Search for the cell housing the specified text and yield its (x, y) center coordinate. 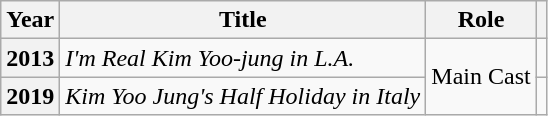
2019 (30, 96)
Title (243, 20)
Kim Yoo Jung's Half Holiday in Italy (243, 96)
Role (481, 20)
Year (30, 20)
I'm Real Kim Yoo-jung in L.A. (243, 58)
2013 (30, 58)
Main Cast (481, 77)
